Identify which cell holds the provided text, then report its (X, Y) central coordinate. 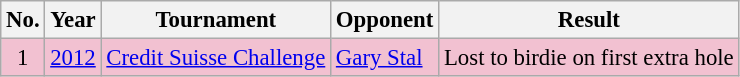
2012 (73, 58)
No. (23, 20)
Credit Suisse Challenge (216, 58)
Gary Stal (385, 58)
Year (73, 20)
Tournament (216, 20)
1 (23, 58)
Result (589, 20)
Opponent (385, 20)
Lost to birdie on first extra hole (589, 58)
